Find where the given text appears and provide that cell's center as [X, Y] coordinate. 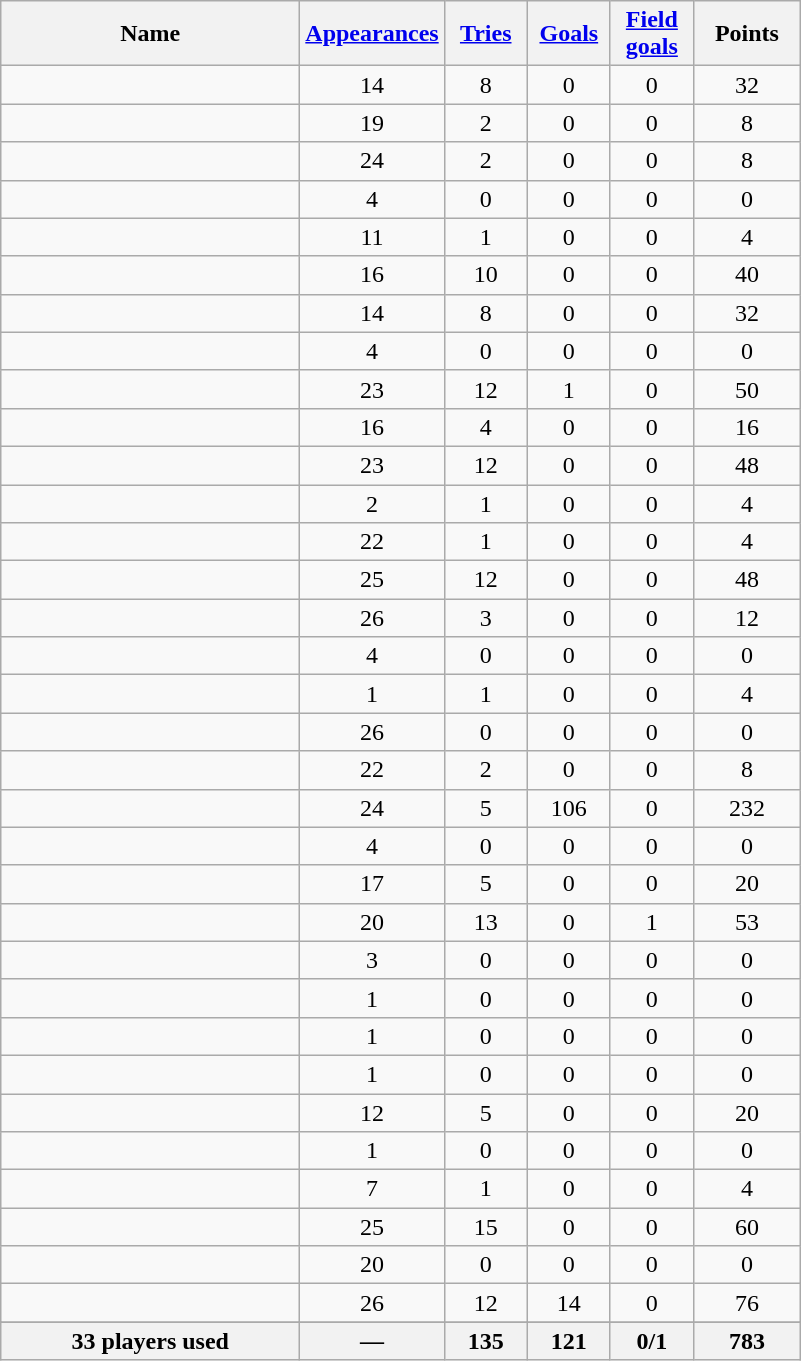
15 [486, 1227]
53 [746, 922]
106 [568, 808]
Tries [486, 34]
76 [746, 1303]
33 players used [150, 1341]
13 [486, 922]
121 [568, 1341]
Name [150, 34]
50 [746, 389]
Field goals [652, 34]
7 [372, 1189]
11 [372, 237]
19 [372, 123]
10 [486, 275]
40 [746, 275]
135 [486, 1341]
60 [746, 1227]
0/1 [652, 1341]
232 [746, 808]
Goals [568, 34]
— [372, 1341]
17 [372, 884]
Points [746, 34]
783 [746, 1341]
Appearances [372, 34]
